Search for the cell housing the specified text and yield its [x, y] center coordinate. 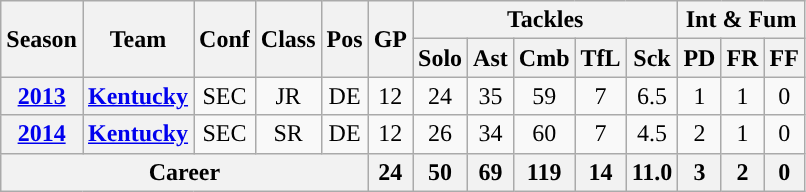
2014 [42, 134]
3 [700, 172]
35 [491, 96]
Team [138, 39]
Solo [440, 58]
Season [42, 39]
34 [491, 134]
Career [184, 172]
26 [440, 134]
Class [288, 39]
Int & Fum [741, 20]
FR [742, 58]
Sck [652, 58]
Conf [225, 39]
SR [288, 134]
4.5 [652, 134]
2013 [42, 96]
6.5 [652, 96]
FF [784, 58]
Tackles [544, 20]
59 [544, 96]
GP [390, 39]
14 [600, 172]
50 [440, 172]
69 [491, 172]
Ast [491, 58]
Cmb [544, 58]
Pos [344, 39]
PD [700, 58]
119 [544, 172]
TfL [600, 58]
JR [288, 96]
60 [544, 134]
11.0 [652, 172]
